Locate the cell with the specified text and output its [X, Y] center coordinate. 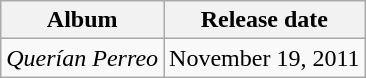
Querían Perreo [82, 58]
Release date [264, 20]
November 19, 2011 [264, 58]
Album [82, 20]
